Capture the cell that displays the provided text and extract its (X, Y) central coordinate. 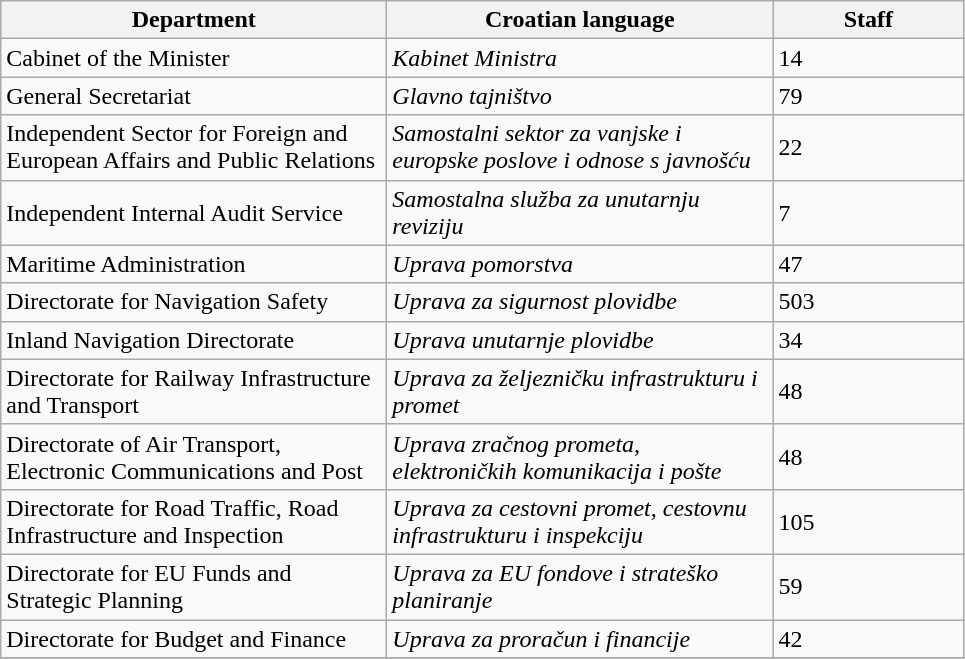
7 (868, 212)
Directorate for EU Funds and Strategic Planning (194, 586)
34 (868, 340)
Maritime Administration (194, 264)
105 (868, 522)
Uprava pomorstva (580, 264)
Uprava za cestovni promet, cestovnu infrastrukturu i inspekciju (580, 522)
Directorate for Railway Infrastructure and Transport (194, 392)
Independent Internal Audit Service (194, 212)
Staff (868, 20)
Inland Navigation Directorate (194, 340)
14 (868, 58)
Kabinet Ministra (580, 58)
59 (868, 586)
Uprava zračnog prometa, elektroničkih komunikacija i pošte (580, 456)
503 (868, 302)
Directorate for Road Traffic, Road Infrastructure and Inspection (194, 522)
Department (194, 20)
Cabinet of the Minister (194, 58)
22 (868, 148)
47 (868, 264)
42 (868, 639)
General Secretariat (194, 96)
Samostalna služba za unutarnju reviziju (580, 212)
Directorate for Navigation Safety (194, 302)
Uprava za sigurnost plovidbe (580, 302)
Uprava unutarnje plovidbe (580, 340)
Directorate of Air Transport, Electronic Communications and Post (194, 456)
Samostalni sektor za vanjske i europske poslove i odnose s javnošću (580, 148)
Uprava za željezničku infrastrukturu i promet (580, 392)
Glavno tajništvo (580, 96)
79 (868, 96)
Directorate for Budget and Finance (194, 639)
Croatian language (580, 20)
Uprava za EU fondove i strateško planiranje (580, 586)
Independent Sector for Foreign and European Affairs and Public Relations (194, 148)
Uprava za proračun i financije (580, 639)
